Scan for the cell matching the given text and deliver its [x, y] coordinate at center. 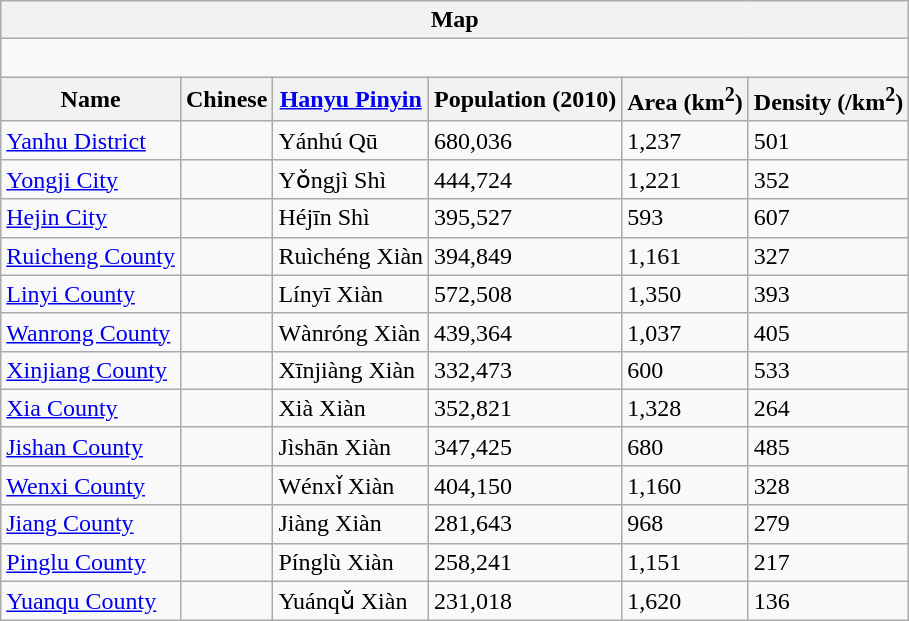
136 [828, 601]
Pínglù Xiàn [351, 562]
Hejin City [91, 218]
404,150 [526, 485]
Wànróng Xiàn [351, 332]
600 [686, 370]
352,821 [526, 408]
680 [686, 446]
1,328 [686, 408]
Héjīn Shì [351, 218]
Hanyu Pinyin [351, 100]
Chinese [226, 100]
264 [828, 408]
Map [455, 20]
332,473 [526, 370]
258,241 [526, 562]
279 [828, 524]
439,364 [526, 332]
1,350 [686, 294]
347,425 [526, 446]
Density (/km2) [828, 100]
Wanrong County [91, 332]
Yǒngjì Shì [351, 179]
607 [828, 218]
1,037 [686, 332]
Pinglu County [91, 562]
Yuanqu County [91, 601]
Yanhu District [91, 140]
395,527 [526, 218]
Jiàng Xiàn [351, 524]
Xià Xiàn [351, 408]
1,620 [686, 601]
485 [828, 446]
Yuánqǔ Xiàn [351, 601]
533 [828, 370]
Jiang County [91, 524]
Línyī Xiàn [351, 294]
Yánhú Qū [351, 140]
327 [828, 256]
405 [828, 332]
Wénxǐ Xiàn [351, 485]
231,018 [526, 601]
Jishan County [91, 446]
444,724 [526, 179]
1,151 [686, 562]
968 [686, 524]
Jìshān Xiàn [351, 446]
Xia County [91, 408]
Yongji City [91, 179]
1,237 [686, 140]
Ruicheng County [91, 256]
680,036 [526, 140]
572,508 [526, 294]
Ruìchéng Xiàn [351, 256]
1,161 [686, 256]
217 [828, 562]
Xīnjiàng Xiàn [351, 370]
1,221 [686, 179]
352 [828, 179]
1,160 [686, 485]
Wenxi County [91, 485]
Population (2010) [526, 100]
328 [828, 485]
Linyi County [91, 294]
593 [686, 218]
501 [828, 140]
393 [828, 294]
394,849 [526, 256]
Xinjiang County [91, 370]
Name [91, 100]
281,643 [526, 524]
Area (km2) [686, 100]
